Capture the cell that displays the provided text and extract its [x, y] central coordinate. 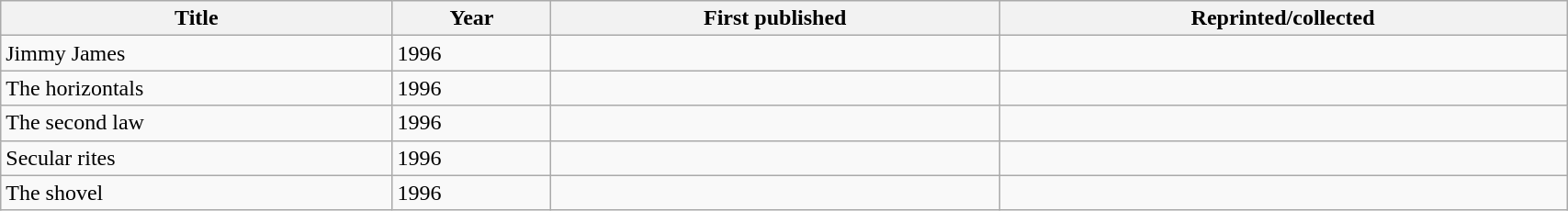
Year [472, 18]
The shovel [197, 193]
The second law [197, 123]
Title [197, 18]
Jimmy James [197, 53]
Reprinted/collected [1283, 18]
The horizontals [197, 88]
Secular rites [197, 158]
First published [775, 18]
